Find where the given text appears and provide that cell's center as (x, y) coordinate. 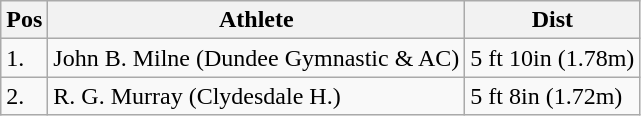
5 ft 8in (1.72m) (552, 96)
1. (24, 58)
R. G. Murray (Clydesdale H.) (256, 96)
Athlete (256, 20)
John B. Milne (Dundee Gymnastic & AC) (256, 58)
Dist (552, 20)
2. (24, 96)
5 ft 10in (1.78m) (552, 58)
Pos (24, 20)
